Search for the cell housing the specified text and yield its (X, Y) center coordinate. 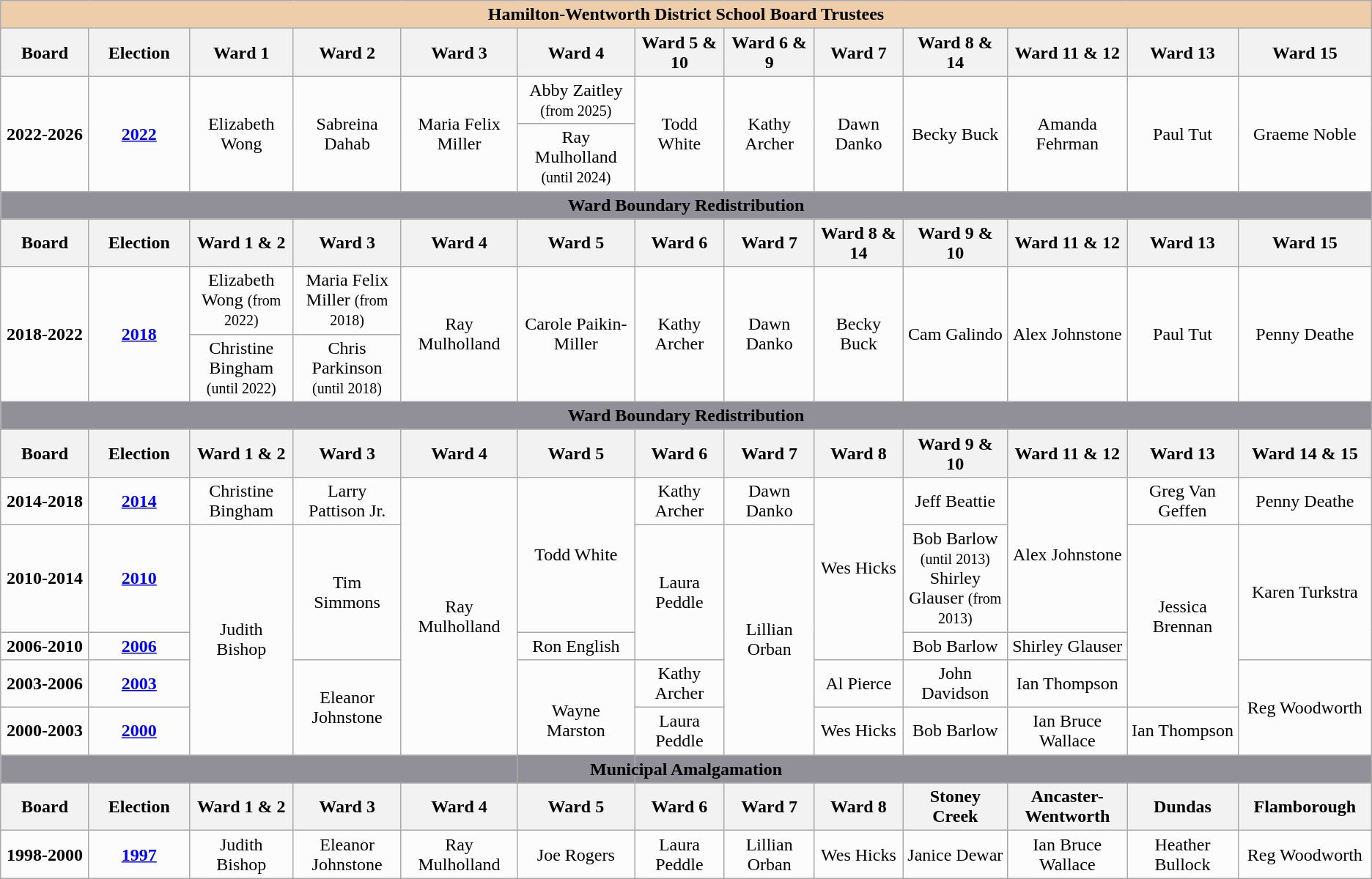
Chris Parkinson (until 2018) (347, 368)
2014 (139, 501)
Elizabeth Wong (241, 133)
Cam Galindo (956, 334)
2003-2006 (45, 684)
Ward 6 & 9 (770, 53)
Shirley Glauser (1067, 645)
Ancaster-Wentworth (1067, 807)
Karen Turkstra (1305, 592)
Ward 2 (347, 53)
Flamborough (1305, 807)
Graeme Noble (1305, 133)
Carole Paikin-Miller (576, 334)
2000-2003 (45, 731)
Bob Barlow (until 2013) Shirley Glauser (from 2013) (956, 578)
Sabreina Dahab (347, 133)
Joe Rogers (576, 854)
2022-2026 (45, 133)
1997 (139, 854)
Janice Dewar (956, 854)
Stoney Creek (956, 807)
Wayne Marston (576, 722)
2018 (139, 334)
Ray Mulholland (until 2024) (576, 157)
2006-2010 (45, 645)
2014-2018 (45, 501)
Elizabeth Wong (from 2022) (241, 300)
Ward 5 & 10 (680, 53)
Maria Felix Miller (from 2018) (347, 300)
Amanda Fehrman (1067, 133)
1998-2000 (45, 854)
Larry Pattison Jr. (347, 501)
2000 (139, 731)
2010-2014 (45, 578)
2018-2022 (45, 334)
Ward 14 & 15 (1305, 453)
Al Pierce (859, 684)
Jessica Brennan (1183, 615)
Municipal Amalgamation (686, 769)
2003 (139, 684)
Christine Bingham (until 2022) (241, 368)
Dundas (1183, 807)
Abby Zaitley (from 2025) (576, 100)
Maria Felix Miller (459, 133)
Jeff Beattie (956, 501)
Greg Van Geffen (1183, 501)
Tim Simmons (347, 592)
John Davidson (956, 684)
Hamilton-Wentworth District School Board Trustees (686, 15)
Ward 1 (241, 53)
Heather Bullock (1183, 854)
2006 (139, 645)
Christine Bingham (241, 501)
Ron English (576, 645)
2022 (139, 133)
2010 (139, 578)
